Capture the cell that displays the provided text and extract its [X, Y] central coordinate. 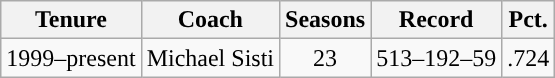
Pct. [528, 20]
Seasons [326, 20]
Tenure [71, 20]
.724 [528, 58]
Record [436, 20]
23 [326, 58]
1999–present [71, 58]
513–192–59 [436, 58]
Michael Sisti [210, 58]
Coach [210, 20]
